Detect which cell encompasses the target text, then output its [X, Y] center coordinate. 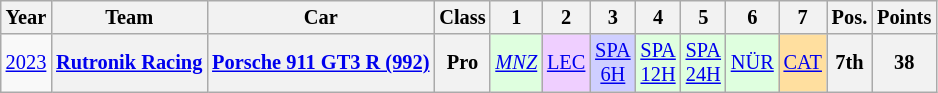
NÜR [752, 63]
Car [320, 17]
SPA24H [704, 63]
5 [704, 17]
3 [612, 17]
7th [850, 63]
6 [752, 17]
SPA12H [658, 63]
Rutronik Racing [129, 63]
Pos. [850, 17]
Porsche 911 GT3 R (992) [320, 63]
4 [658, 17]
SPA6H [612, 63]
Pro [462, 63]
Year [26, 17]
LEC [566, 63]
Class [462, 17]
7 [803, 17]
1 [516, 17]
Points [904, 17]
Team [129, 17]
38 [904, 63]
MNZ [516, 63]
CAT [803, 63]
2023 [26, 63]
2 [566, 17]
